Detect which cell encompasses the target text, then output its [X, Y] center coordinate. 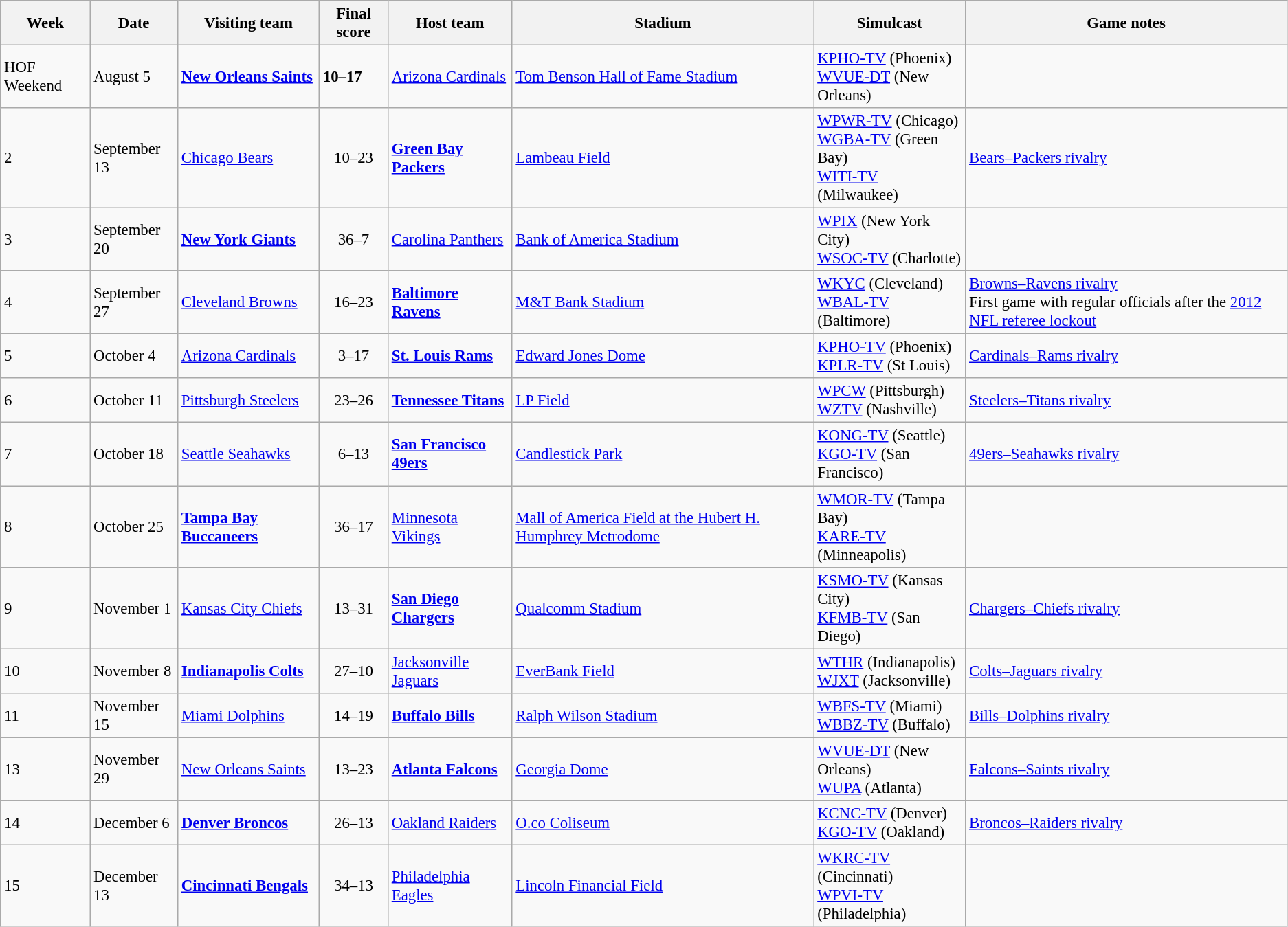
Bills–Dolphins rivalry [1126, 715]
October 4 [134, 356]
13 [45, 769]
Simulcast [889, 23]
November 15 [134, 715]
Broncos–Raiders rivalry [1126, 823]
7 [45, 454]
KONG-TV (Seattle)KGO-TV (San Francisco) [889, 454]
October 18 [134, 454]
23–26 [354, 400]
Mall of America Field at the Hubert H. Humphrey Metrodome [663, 526]
December 6 [134, 823]
9 [45, 607]
September 13 [134, 158]
Falcons–Saints rivalry [1126, 769]
8 [45, 526]
Lincoln Financial Field [663, 885]
O.co Coliseum [663, 823]
EverBank Field [663, 671]
KPHO-TV (Phoenix)KPLR-TV (St Louis) [889, 356]
6 [45, 400]
Final score [354, 23]
WKYC (Cleveland)WBAL-TV (Baltimore) [889, 302]
Edward Jones Dome [663, 356]
LP Field [663, 400]
St. Louis Rams [449, 356]
Oakland Raiders [449, 823]
WMOR-TV (Tampa Bay)KARE-TV (Minneapolis) [889, 526]
4 [45, 302]
13–23 [354, 769]
Steelers–Titans rivalry [1126, 400]
Chargers–Chiefs rivalry [1126, 607]
Buffalo Bills [449, 715]
Candlestick Park [663, 454]
M&T Bank Stadium [663, 302]
November 29 [134, 769]
Cincinnati Bengals [248, 885]
Colts–Jaguars rivalry [1126, 671]
San Diego Chargers [449, 607]
Baltimore Ravens [449, 302]
Indianapolis Colts [248, 671]
HOF Weekend [45, 77]
13–31 [354, 607]
WPWR-TV (Chicago)WGBA-TV (Green Bay)WITI-TV (Milwaukee) [889, 158]
WKRC-TV (Cincinnati)WPVI-TV (Philadelphia) [889, 885]
Kansas City Chiefs [248, 607]
Qualcomm Stadium [663, 607]
Georgia Dome [663, 769]
November 1 [134, 607]
Philadelphia Eagles [449, 885]
Tennessee Titans [449, 400]
Minnesota Vikings [449, 526]
11 [45, 715]
Week [45, 23]
49ers–Seahawks rivalry [1126, 454]
Browns–Ravens rivalryFirst game with regular officials after the 2012 NFL referee lockout [1126, 302]
36–7 [354, 240]
3–17 [354, 356]
14–19 [354, 715]
3 [45, 240]
WPCW (Pittsburgh)WZTV (Nashville) [889, 400]
10–17 [354, 77]
Bears–Packers rivalry [1126, 158]
August 5 [134, 77]
Date [134, 23]
Host team [449, 23]
September 20 [134, 240]
Denver Broncos [248, 823]
December 13 [134, 885]
Ralph Wilson Stadium [663, 715]
Miami Dolphins [248, 715]
San Francisco 49ers [449, 454]
Green Bay Packers [449, 158]
10 [45, 671]
Cardinals–Rams rivalry [1126, 356]
October 25 [134, 526]
KCNC-TV (Denver)KGO-TV (Oakland) [889, 823]
Jacksonville Jaguars [449, 671]
Game notes [1126, 23]
Pittsburgh Steelers [248, 400]
14 [45, 823]
KPHO-TV (Phoenix)WVUE-DT (New Orleans) [889, 77]
Stadium [663, 23]
October 11 [134, 400]
Cleveland Browns [248, 302]
September 27 [134, 302]
Visiting team [248, 23]
10–23 [354, 158]
Atlanta Falcons [449, 769]
Tampa Bay Buccaneers [248, 526]
34–13 [354, 885]
16–23 [354, 302]
6–13 [354, 454]
WPIX (New York City)WSOC-TV (Charlotte) [889, 240]
26–13 [354, 823]
15 [45, 885]
Chicago Bears [248, 158]
2 [45, 158]
Bank of America Stadium [663, 240]
WVUE-DT (New Orleans)WUPA (Atlanta) [889, 769]
Tom Benson Hall of Fame Stadium [663, 77]
5 [45, 356]
November 8 [134, 671]
Seattle Seahawks [248, 454]
36–17 [354, 526]
WBFS-TV (Miami)WBBZ-TV (Buffalo) [889, 715]
KSMO-TV (Kansas City)KFMB-TV (San Diego) [889, 607]
Lambeau Field [663, 158]
Carolina Panthers [449, 240]
New York Giants [248, 240]
27–10 [354, 671]
WTHR (Indianapolis)WJXT (Jacksonville) [889, 671]
